Find where the given text appears and provide that cell's center as [X, Y] coordinate. 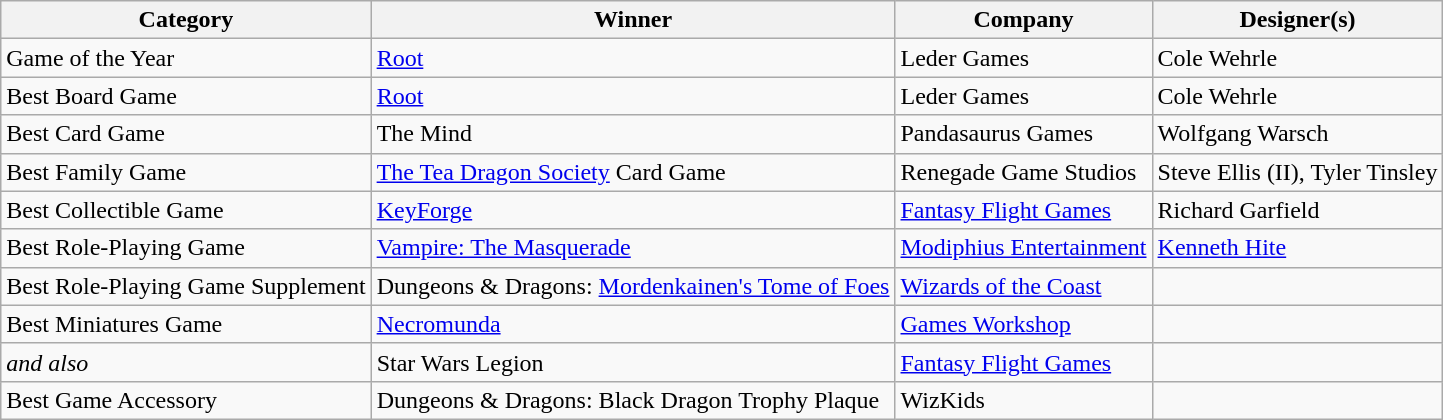
Company [1024, 20]
Star Wars Legion [633, 362]
Designer(s) [1298, 20]
Best Card Game [186, 134]
Category [186, 20]
Best Family Game [186, 172]
Dungeons & Dragons: Mordenkainen's Tome of Foes [633, 286]
Vampire: The Masquerade [633, 248]
Wizards of the Coast [1024, 286]
Kenneth Hite [1298, 248]
Best Role-Playing Game [186, 248]
and also [186, 362]
Pandasaurus Games [1024, 134]
Best Board Game [186, 96]
KeyForge [633, 210]
Game of the Year [186, 58]
Best Miniatures Game [186, 324]
The Tea Dragon Society Card Game [633, 172]
Best Role-Playing Game Supplement [186, 286]
WizKids [1024, 400]
Games Workshop [1024, 324]
Steve Ellis (II), Tyler Tinsley [1298, 172]
Dungeons & Dragons: Black Dragon Trophy Plaque [633, 400]
Richard Garfield [1298, 210]
Wolfgang Warsch [1298, 134]
Necromunda [633, 324]
Winner [633, 20]
Renegade Game Studios [1024, 172]
The Mind [633, 134]
Best Collectible Game [186, 210]
Modiphius Entertainment [1024, 248]
Best Game Accessory [186, 400]
